Find where the given text appears and provide that cell's center as (x, y) coordinate. 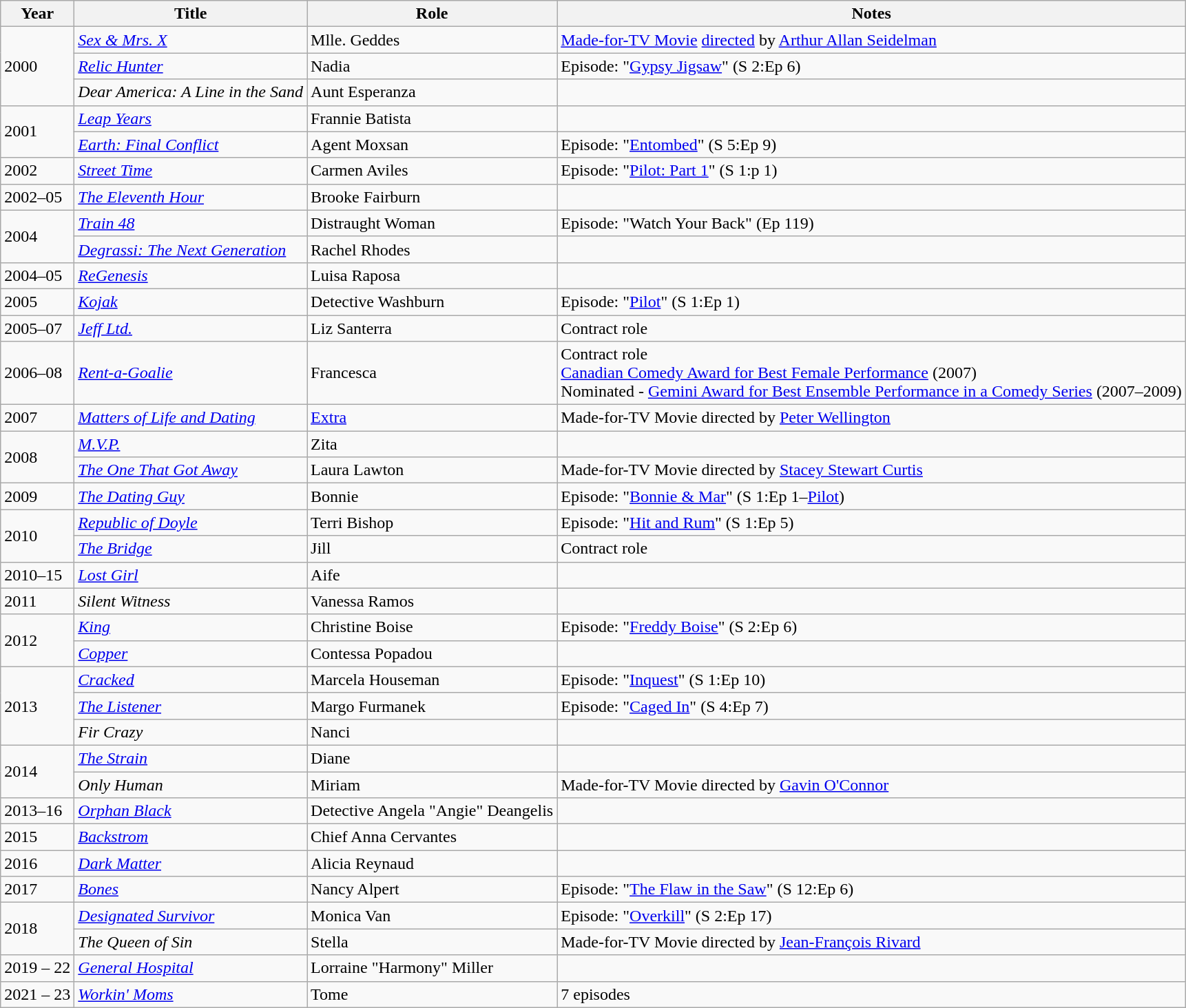
King (191, 627)
Sex & Mrs. X (191, 40)
Street Time (191, 171)
2017 (37, 890)
Lost Girl (191, 575)
Laura Lawton (433, 470)
2019 – 22 (37, 968)
Episode: "Freddy Boise" (S 2:Ep 6) (872, 627)
General Hospital (191, 968)
Distraught Woman (433, 223)
Made-for-TV Movie directed by Peter Wellington (872, 418)
Miriam (433, 784)
2001 (37, 132)
Made-for-TV Movie directed by Gavin O'Connor (872, 784)
The Bridge (191, 549)
Monica Van (433, 916)
Bonnie (433, 496)
Marcela Houseman (433, 680)
Episode: "Pilot" (S 1:Ep 1) (872, 302)
The Dating Guy (191, 496)
2011 (37, 601)
Mlle. Geddes (433, 40)
Episode: "Gypsy Jigsaw" (S 2:Ep 6) (872, 66)
Made-for-TV Movie directed by Stacey Stewart Curtis (872, 470)
2010–15 (37, 575)
Episode: "Overkill" (S 2:Ep 17) (872, 916)
Brooke Fairburn (433, 197)
Detective Angela "Angie" Deangelis (433, 811)
Episode: "Caged In" (S 4:Ep 7) (872, 706)
2021 – 23 (37, 994)
Vanessa Ramos (433, 601)
Relic Hunter (191, 66)
Only Human (191, 784)
2006–08 (37, 373)
Nanci (433, 732)
2007 (37, 418)
Episode: "Hit and Rum" (S 1:Ep 5) (872, 523)
Liz Santerra (433, 328)
2005–07 (37, 328)
Silent Witness (191, 601)
Carmen Aviles (433, 171)
Rent-a-Goalie (191, 373)
ReGenesis (191, 275)
Earth: Final Conflict (191, 145)
Rachel Rhodes (433, 249)
2004–05 (37, 275)
Stella (433, 942)
2004 (37, 236)
Episode: "The Flaw in the Saw" (S 12:Ep 6) (872, 890)
Made-for-TV Movie directed by Arthur Allan Seidelman (872, 40)
The Strain (191, 758)
Episode: "Watch Your Back" (Ep 119) (872, 223)
Contessa Popadou (433, 653)
Francesca (433, 373)
Episode: "Inquest" (S 1:Ep 10) (872, 680)
Frannie Batista (433, 118)
Train 48 (191, 223)
The Eleventh Hour (191, 197)
2008 (37, 457)
Leap Years (191, 118)
Nadia (433, 66)
M.V.P. (191, 444)
Backstrom (191, 837)
2018 (37, 929)
Episode: "Entombed" (S 5:Ep 9) (872, 145)
Dear America: A Line in the Sand (191, 92)
Workin' Moms (191, 994)
2015 (37, 837)
2000 (37, 66)
2009 (37, 496)
Notes (872, 14)
The Listener (191, 706)
Matters of Life and Dating (191, 418)
Dark Matter (191, 863)
Bones (191, 890)
Extra (433, 418)
Jeff Ltd. (191, 328)
Luisa Raposa (433, 275)
Agent Moxsan (433, 145)
Lorraine "Harmony" Miller (433, 968)
Diane (433, 758)
Aunt Esperanza (433, 92)
Detective Washburn (433, 302)
Designated Survivor (191, 916)
Republic of Doyle (191, 523)
2010 (37, 536)
2013–16 (37, 811)
Zita (433, 444)
2002–05 (37, 197)
Year (37, 14)
The One That Got Away (191, 470)
Jill (433, 549)
Orphan Black (191, 811)
Margo Furmanek (433, 706)
Episode: "Bonnie & Mar" (S 1:Ep 1–Pilot) (872, 496)
Made-for-TV Movie directed by Jean-François Rivard (872, 942)
Kojak (191, 302)
The Queen of Sin (191, 942)
Chief Anna Cervantes (433, 837)
7 episodes (872, 994)
Aife (433, 575)
2005 (37, 302)
Terri Bishop (433, 523)
Episode: "Pilot: Part 1" (S 1:p 1) (872, 171)
2016 (37, 863)
Fir Crazy (191, 732)
Nancy Alpert (433, 890)
Degrassi: The Next Generation (191, 249)
2013 (37, 706)
Copper (191, 653)
Role (433, 14)
Alicia Reynaud (433, 863)
Cracked (191, 680)
Christine Boise (433, 627)
2002 (37, 171)
Tome (433, 994)
2012 (37, 640)
2014 (37, 771)
Title (191, 14)
